Determine the [x, y] coordinate at the center of the cell enclosing the given text.  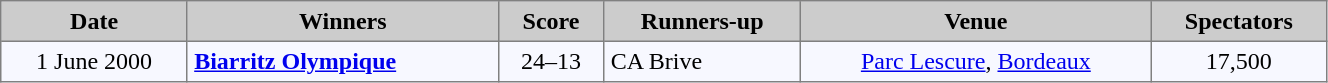
1 June 2000 [94, 61]
17,500 [1238, 61]
Score [551, 21]
Winners [342, 21]
Spectators [1238, 21]
CA Brive [702, 61]
Parc Lescure, Bordeaux [976, 61]
24–13 [551, 61]
Runners-up [702, 21]
Date [94, 21]
Venue [976, 21]
Biarritz Olympique [342, 61]
